Locate the cell with the specified text and output its [X, Y] center coordinate. 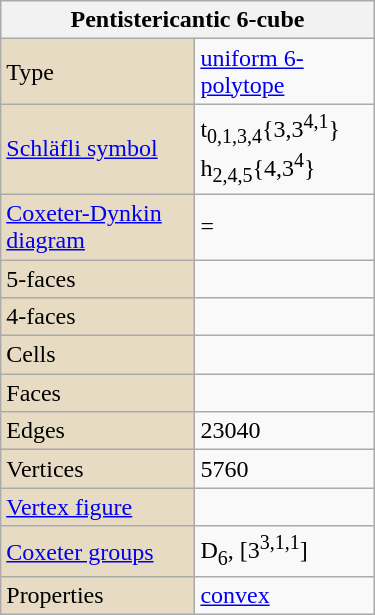
uniform 6-polytope [284, 72]
D6, [33,1,1] [284, 552]
Properties [98, 596]
5-faces [98, 279]
4-faces [98, 317]
t0,1,3,4{3,34,1}h2,4,5{4,34} [284, 150]
Edges [98, 431]
Vertex figure [98, 507]
Faces [98, 393]
Coxeter-Dynkin diagram [98, 226]
Cells [98, 355]
= [284, 226]
Pentistericantic 6-cube [188, 20]
23040 [284, 431]
5760 [284, 469]
Coxeter groups [98, 552]
Schläfli symbol [98, 150]
Type [98, 72]
convex [284, 596]
Vertices [98, 469]
